From the cell containing the given text, extract its center point as (X, Y) coordinate. 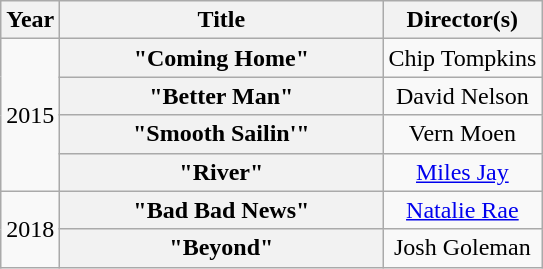
Chip Tompkins (462, 58)
"Beyond" (222, 248)
Josh Goleman (462, 248)
"Smooth Sailin'" (222, 134)
"Better Man" (222, 96)
Miles Jay (462, 172)
Year (30, 20)
"Coming Home" (222, 58)
Natalie Rae (462, 210)
2018 (30, 229)
Title (222, 20)
Director(s) (462, 20)
Vern Moen (462, 134)
"River" (222, 172)
2015 (30, 115)
"Bad Bad News" (222, 210)
David Nelson (462, 96)
